Pinpoint the cell where the given text exists, returning its [x, y] midpoint coordinate. 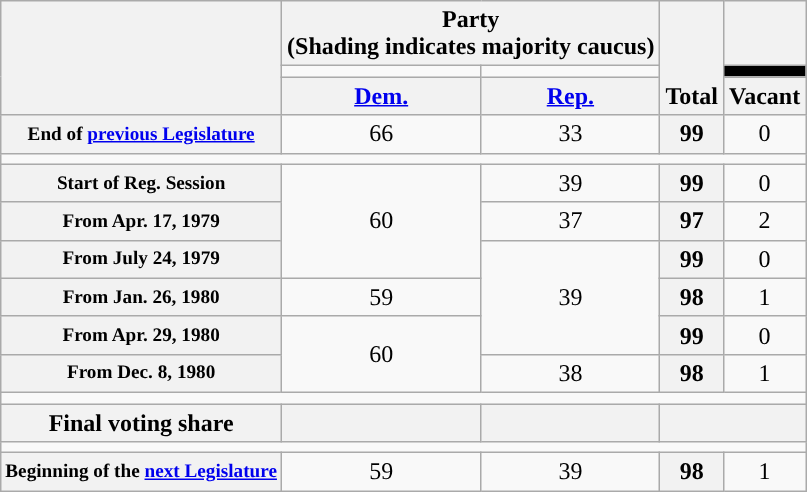
2 [764, 221]
Final voting share [142, 423]
From July 24, 1979 [142, 259]
37 [570, 221]
From Dec. 8, 1980 [142, 373]
38 [570, 373]
From Apr. 29, 1980 [142, 335]
66 [382, 134]
97 [692, 221]
Total [692, 58]
Dem. [382, 96]
Rep. [570, 96]
From Apr. 17, 1979 [142, 221]
Party (Shading indicates majority caucus) [471, 34]
Vacant [764, 96]
Start of Reg. Session [142, 183]
End of previous Legislature [142, 134]
From Jan. 26, 1980 [142, 297]
Beginning of the next Legislature [142, 472]
33 [570, 134]
